From the cell containing the given text, extract its center point as (X, Y) coordinate. 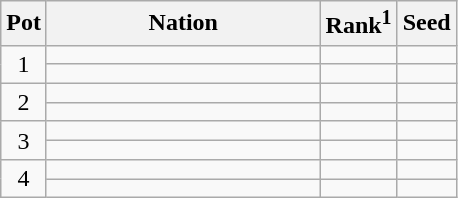
Seed (426, 24)
Pot (24, 24)
3 (24, 140)
2 (24, 102)
Rank1 (358, 24)
1 (24, 64)
4 (24, 178)
Nation (183, 24)
